Determine the (x, y) coordinate at the center of the cell enclosing the given text.  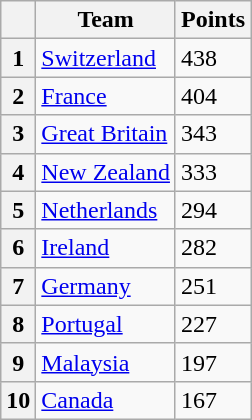
6 (18, 248)
Malaysia (106, 362)
1 (18, 58)
Netherlands (106, 210)
Portugal (106, 324)
7 (18, 286)
4 (18, 172)
5 (18, 210)
333 (212, 172)
282 (212, 248)
Ireland (106, 248)
Canada (106, 400)
9 (18, 362)
3 (18, 134)
197 (212, 362)
New Zealand (106, 172)
343 (212, 134)
Points (212, 20)
2 (18, 96)
Germany (106, 286)
438 (212, 58)
167 (212, 400)
227 (212, 324)
294 (212, 210)
Team (106, 20)
Great Britain (106, 134)
251 (212, 286)
France (106, 96)
Switzerland (106, 58)
404 (212, 96)
8 (18, 324)
10 (18, 400)
